Determine the (x, y) coordinate at the center of the cell enclosing the given text.  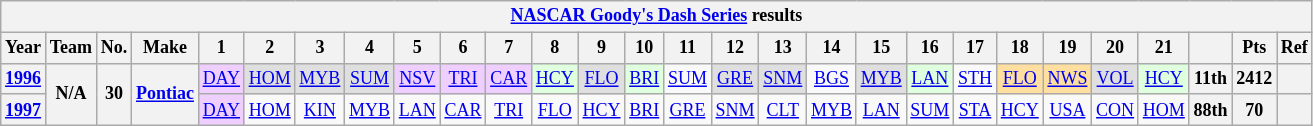
NASCAR Goody's Dash Series results (656, 16)
4 (370, 48)
CON (1116, 110)
Pontiac (166, 94)
2 (270, 48)
Team (70, 48)
17 (976, 48)
7 (509, 48)
30 (114, 94)
14 (832, 48)
N/A (70, 94)
18 (1020, 48)
CLT (783, 110)
NSV (417, 78)
10 (644, 48)
11 (688, 48)
16 (930, 48)
1997 (24, 110)
70 (1254, 110)
1 (221, 48)
Make (166, 48)
19 (1068, 48)
KIN (320, 110)
5 (417, 48)
3 (320, 48)
NWS (1068, 78)
11th (1210, 78)
Year (24, 48)
12 (735, 48)
1996 (24, 78)
21 (1164, 48)
13 (783, 48)
Pts (1254, 48)
Ref (1294, 48)
20 (1116, 48)
BGS (832, 78)
2412 (1254, 78)
15 (881, 48)
USA (1068, 110)
No. (114, 48)
STA (976, 110)
STH (976, 78)
9 (602, 48)
8 (554, 48)
88th (1210, 110)
VOL (1116, 78)
6 (463, 48)
